Search for the cell housing the specified text and yield its [X, Y] center coordinate. 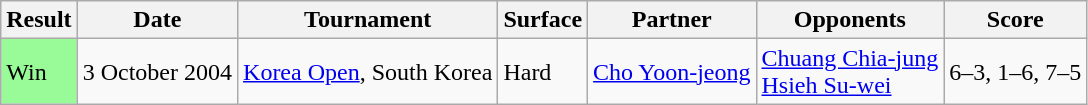
6–3, 1–6, 7–5 [1016, 72]
Opponents [850, 20]
Date [157, 20]
Score [1016, 20]
Partner [672, 20]
Tournament [368, 20]
Korea Open, South Korea [368, 72]
Hard [543, 72]
Surface [543, 20]
3 October 2004 [157, 72]
Result [39, 20]
Cho Yoon-jeong [672, 72]
Win [39, 72]
Chuang Chia-jung Hsieh Su-wei [850, 72]
